Return the (x, y) coordinate for the center point of the cell that contains the specified text.  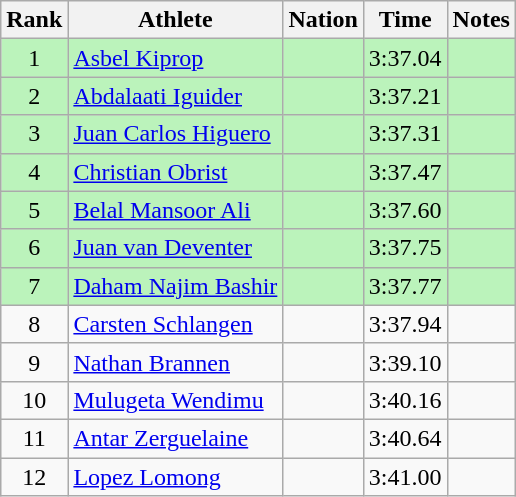
Juan Carlos Higuero (176, 134)
Abdalaati Iguider (176, 96)
3:37.77 (405, 286)
Mulugeta Wendimu (176, 400)
Nation (323, 20)
Nathan Brannen (176, 362)
Juan van Deventer (176, 248)
Antar Zerguelaine (176, 438)
5 (34, 210)
Rank (34, 20)
3:37.75 (405, 248)
7 (34, 286)
2 (34, 96)
Christian Obrist (176, 172)
Daham Najim Bashir (176, 286)
Notes (481, 20)
8 (34, 324)
Belal Mansoor Ali (176, 210)
3:41.00 (405, 477)
Lopez Lomong (176, 477)
3:40.16 (405, 400)
Asbel Kiprop (176, 58)
3:37.47 (405, 172)
3:37.04 (405, 58)
Athlete (176, 20)
10 (34, 400)
3:40.64 (405, 438)
11 (34, 438)
3:37.60 (405, 210)
4 (34, 172)
Carsten Schlangen (176, 324)
3:37.94 (405, 324)
1 (34, 58)
3:39.10 (405, 362)
12 (34, 477)
6 (34, 248)
3 (34, 134)
3:37.21 (405, 96)
9 (34, 362)
Time (405, 20)
3:37.31 (405, 134)
